Find where the given text appears and provide that cell's center as (x, y) coordinate. 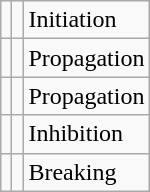
Initiation (86, 20)
Breaking (86, 172)
Inhibition (86, 134)
